Extract the (x, y) coordinate from the center of the cell holding the provided text.  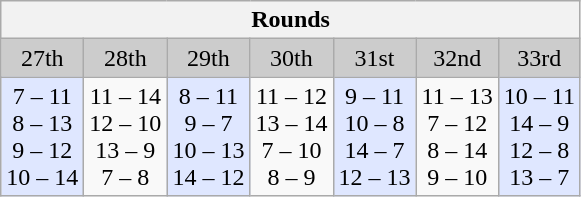
11 – 1213 – 147 – 108 – 9 (292, 136)
31st (374, 58)
Rounds (291, 20)
33rd (539, 58)
27th (42, 58)
32nd (457, 58)
11 – 137 – 128 – 149 – 10 (457, 136)
7 – 118 – 139 – 1210 – 14 (42, 136)
10 – 1114 – 912 – 813 – 7 (539, 136)
28th (126, 58)
9 – 1110 – 814 – 712 – 13 (374, 136)
8 – 119 – 710 – 1314 – 12 (208, 136)
11 – 1412 – 1013 – 97 – 8 (126, 136)
29th (208, 58)
30th (292, 58)
